Locate the cell with the specified text and output its [X, Y] center coordinate. 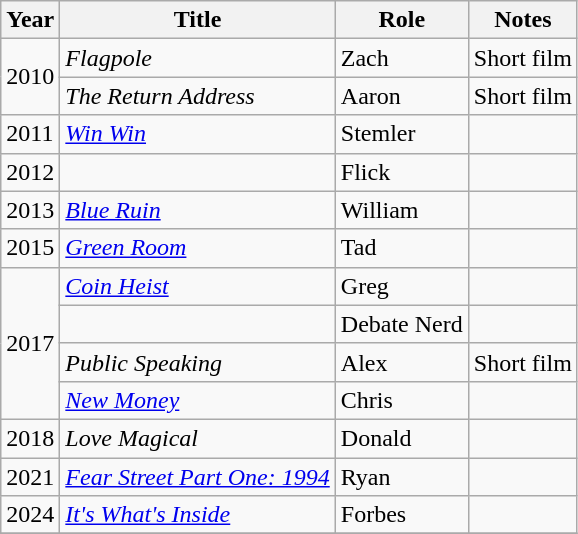
The Return Address [198, 96]
Ryan [402, 477]
It's What's Inside [198, 515]
Tad [402, 248]
2010 [30, 77]
Love Magical [198, 438]
Coin Heist [198, 286]
2018 [30, 438]
Public Speaking [198, 362]
Win Win [198, 134]
Aaron [402, 96]
Notes [522, 20]
2017 [30, 343]
Flick [402, 172]
Blue Ruin [198, 210]
Greg [402, 286]
Alex [402, 362]
Donald [402, 438]
William [402, 210]
2013 [30, 210]
Title [198, 20]
Zach [402, 58]
2015 [30, 248]
2024 [30, 515]
Stemler [402, 134]
New Money [198, 400]
Role [402, 20]
Year [30, 20]
Debate Nerd [402, 324]
2012 [30, 172]
2021 [30, 477]
Flagpole [198, 58]
Green Room [198, 248]
Fear Street Part One: 1994 [198, 477]
Chris [402, 400]
2011 [30, 134]
Forbes [402, 515]
